Locate the cell with the specified text and output its (X, Y) center coordinate. 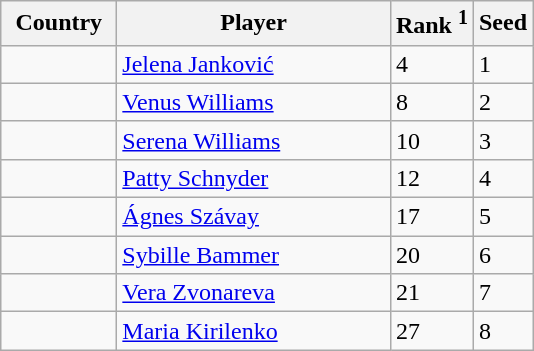
6 (502, 255)
Seed (502, 24)
Sybille Bammer (254, 255)
21 (432, 293)
3 (502, 140)
Jelena Janković (254, 64)
Venus Williams (254, 102)
Patty Schnyder (254, 178)
Player (254, 24)
17 (432, 217)
Rank 1 (432, 24)
Vera Zvonareva (254, 293)
1 (502, 64)
10 (432, 140)
20 (432, 255)
7 (502, 293)
Country (59, 24)
2 (502, 102)
Ágnes Szávay (254, 217)
Serena Williams (254, 140)
Maria Kirilenko (254, 331)
27 (432, 331)
12 (432, 178)
5 (502, 217)
